Identify which cell holds the provided text, then report its [x, y] central coordinate. 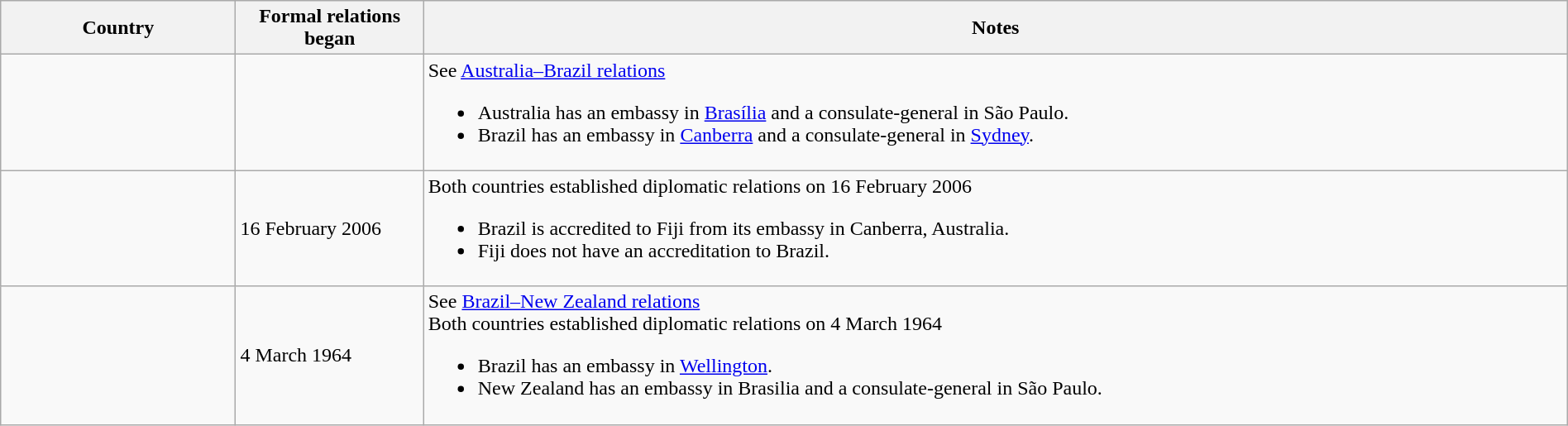
16 February 2006 [329, 228]
Formal relations began [329, 28]
4 March 1964 [329, 356]
Notes [996, 28]
Country [118, 28]
